Extract the [x, y] coordinate from the center of the cell holding the provided text.  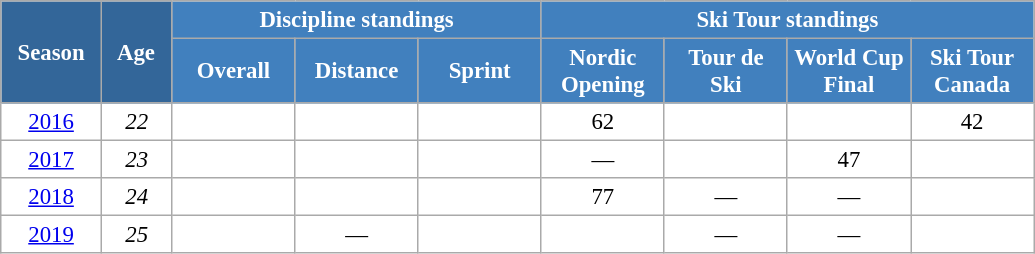
24 [136, 197]
2016 [52, 122]
42 [972, 122]
Overall [234, 72]
Sprint [480, 72]
23 [136, 160]
Ski TourCanada [972, 72]
Distance [356, 72]
47 [848, 160]
World CupFinal [848, 72]
Season [52, 52]
25 [136, 235]
Tour deSki [726, 72]
77 [602, 197]
62 [602, 122]
Age [136, 52]
NordicOpening [602, 72]
2018 [52, 197]
22 [136, 122]
2017 [52, 160]
Ski Tour standings [787, 20]
2019 [52, 235]
Discipline standings [356, 20]
